Determine the [x, y] coordinate at the center of the cell enclosing the given text.  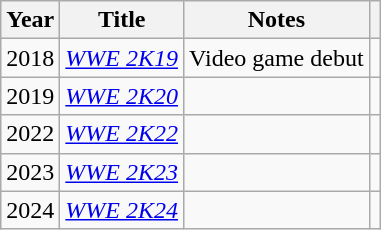
Year [30, 20]
2022 [30, 134]
2018 [30, 58]
WWE 2K23 [122, 172]
2024 [30, 210]
Video game debut [277, 58]
WWE 2K19 [122, 58]
WWE 2K22 [122, 134]
Notes [277, 20]
Title [122, 20]
WWE 2K20 [122, 96]
2023 [30, 172]
WWE 2K24 [122, 210]
2019 [30, 96]
